Capture the cell that displays the provided text and extract its (x, y) central coordinate. 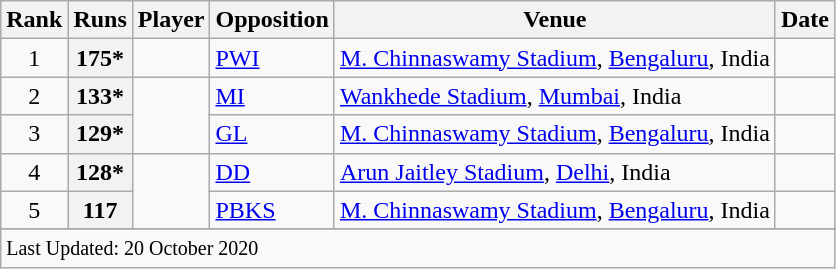
Player (171, 20)
MI (272, 96)
PBKS (272, 210)
175* (100, 58)
Runs (100, 20)
Venue (554, 20)
Opposition (272, 20)
Rank (34, 20)
128* (100, 172)
133* (100, 96)
129* (100, 134)
3 (34, 134)
PWI (272, 58)
Wankhede Stadium, Mumbai, India (554, 96)
GL (272, 134)
Last Updated: 20 October 2020 (418, 248)
2 (34, 96)
117 (100, 210)
4 (34, 172)
DD (272, 172)
Arun Jaitley Stadium, Delhi, India (554, 172)
Date (804, 20)
5 (34, 210)
1 (34, 58)
